Find where the given text appears and provide that cell's center as (x, y) coordinate. 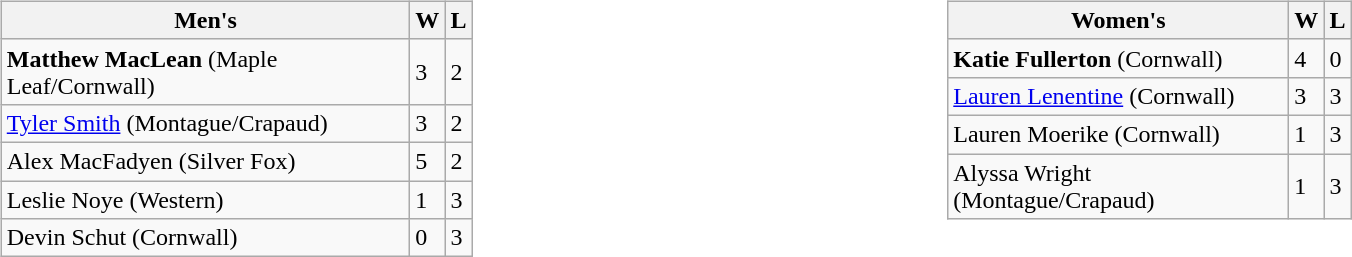
Leslie Noye (Western) (206, 199)
Katie Fullerton (Cornwall) (1118, 58)
Alex MacFadyen (Silver Fox) (206, 161)
Matthew MacLean (Maple Leaf/Cornwall) (206, 72)
Lauren Lenentine (Cornwall) (1118, 96)
Lauren Moerike (Cornwall) (1118, 134)
Devin Schut (Cornwall) (206, 238)
Men's (206, 20)
4 (1306, 58)
Alyssa Wright (Montague/Crapaud) (1118, 186)
Women's (1118, 20)
5 (428, 161)
Tyler Smith (Montague/Crapaud) (206, 123)
